Find where the given text appears and provide that cell's center as [X, Y] coordinate. 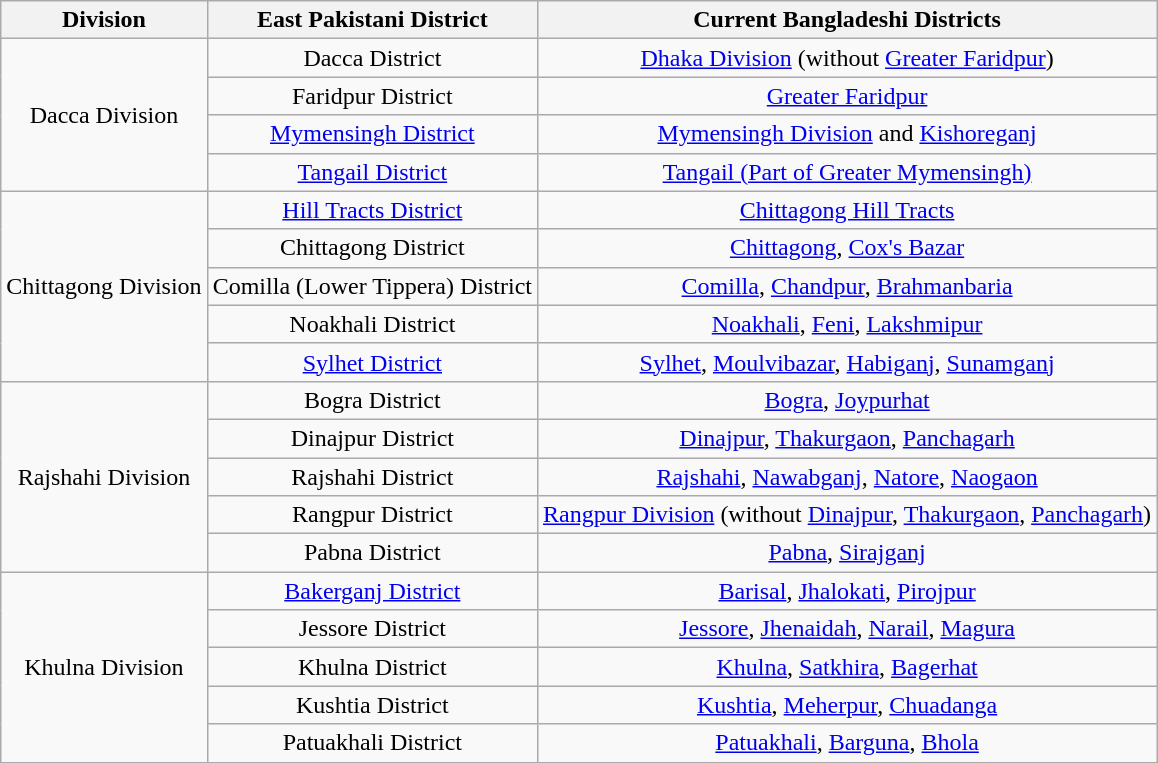
Pabna District [372, 553]
Khulna Division [104, 667]
Dinajpur District [372, 438]
Mymensingh Division and Kishoreganj [848, 134]
Rajshahi Division [104, 476]
Pabna, Sirajganj [848, 553]
Bogra District [372, 400]
Bakerganj District [372, 591]
East Pakistani District [372, 20]
Patuakhali, Barguna, Bhola [848, 743]
Barisal, Jhalokati, Pirojpur [848, 591]
Chittagong Division [104, 286]
Division [104, 20]
Chittagong, Cox's Bazar [848, 248]
Faridpur District [372, 96]
Dhaka Division (without Greater Faridpur) [848, 58]
Rajshahi District [372, 477]
Chittagong District [372, 248]
Sylhet District [372, 362]
Kushtia District [372, 705]
Khulna, Satkhira, Bagerhat [848, 667]
Rajshahi, Nawabganj, Natore, Naogaon [848, 477]
Tangail (Part of Greater Mymensingh) [848, 172]
Noakhali District [372, 324]
Noakhali, Feni, Lakshmipur [848, 324]
Current Bangladeshi Districts [848, 20]
Sylhet, Moulvibazar, Habiganj, Sunamganj [848, 362]
Khulna District [372, 667]
Dacca District [372, 58]
Jessore District [372, 629]
Bogra, Joypurhat [848, 400]
Jessore, Jhenaidah, Narail, Magura [848, 629]
Chittagong Hill Tracts [848, 210]
Rangpur District [372, 515]
Comilla, Chandpur, Brahmanbaria [848, 286]
Dacca Division [104, 115]
Kushtia, Meherpur, Chuadanga [848, 705]
Comilla (Lower Tippera) District [372, 286]
Patuakhali District [372, 743]
Hill Tracts District [372, 210]
Tangail District [372, 172]
Greater Faridpur [848, 96]
Rangpur Division (without Dinajpur, Thakurgaon, Panchagarh) [848, 515]
Dinajpur, Thakurgaon, Panchagarh [848, 438]
Mymensingh District [372, 134]
